Return [X, Y] of the center of cell containing provided text 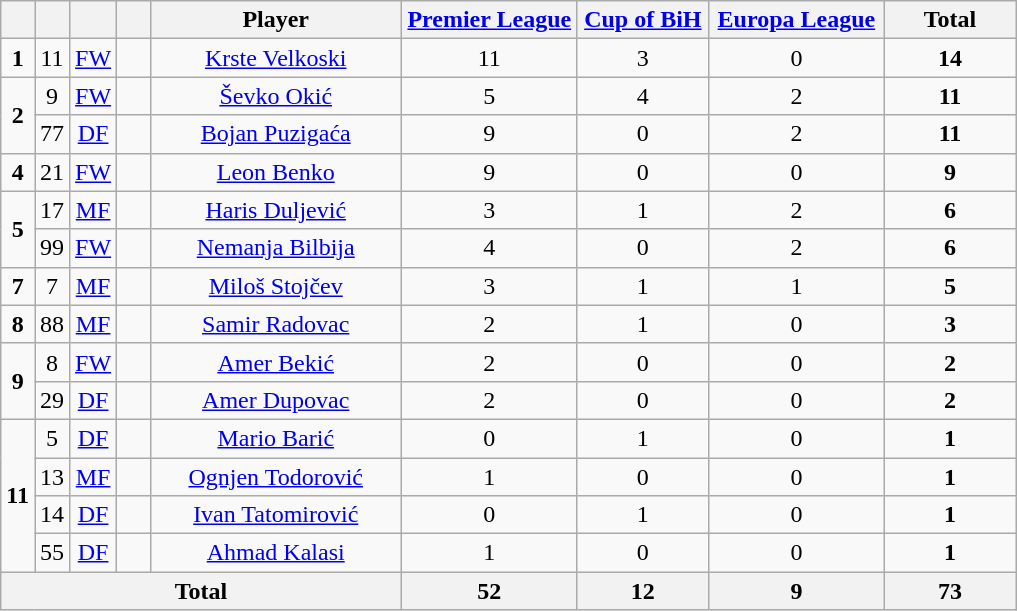
Mario Barić [276, 438]
Ševko Okić [276, 96]
99 [52, 248]
Ivan Tatomirović [276, 515]
Amer Dupovac [276, 400]
Krste Velkoski [276, 58]
77 [52, 134]
52 [489, 591]
73 [950, 591]
13 [52, 477]
Europa League [796, 20]
Samir Radovac [276, 324]
29 [52, 400]
Miloš Stojčev [276, 286]
Ahmad Kalasi [276, 553]
12 [642, 591]
Ognjen Todorović [276, 477]
55 [52, 553]
Player [276, 20]
Amer Bekić [276, 362]
Leon Benko [276, 172]
Premier League [489, 20]
21 [52, 172]
Haris Duljević [276, 210]
Cup of BiH [642, 20]
Nemanja Bilbija [276, 248]
17 [52, 210]
88 [52, 324]
Bojan Puzigaća [276, 134]
